Locate the cell with the specified text and output its (X, Y) center coordinate. 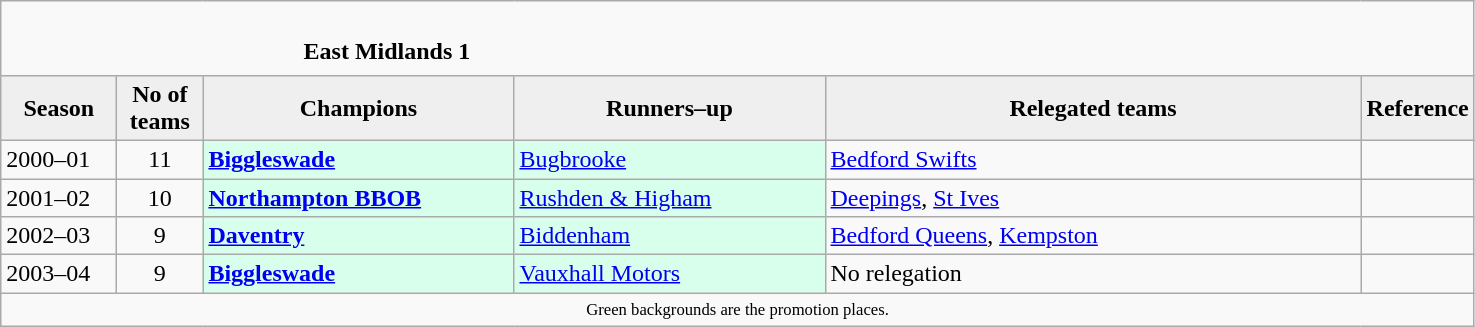
Champions (358, 108)
Vauxhall Motors (670, 274)
2000–01 (59, 159)
Season (59, 108)
Deepings, St Ives (1093, 197)
Bugbrooke (670, 159)
Bedford Swifts (1093, 159)
Northampton BBOB (358, 197)
No relegation (1093, 274)
Reference (1418, 108)
Runners–up (670, 108)
Relegated teams (1093, 108)
11 (160, 159)
Daventry (358, 236)
Rushden & Higham (670, 197)
No of teams (160, 108)
2003–04 (59, 274)
Biddenham (670, 236)
Bedford Queens, Kempston (1093, 236)
Green backgrounds are the promotion places. (738, 310)
2002–03 (59, 236)
10 (160, 197)
2001–02 (59, 197)
